Scan for the cell matching the given text and deliver its [x, y] coordinate at center. 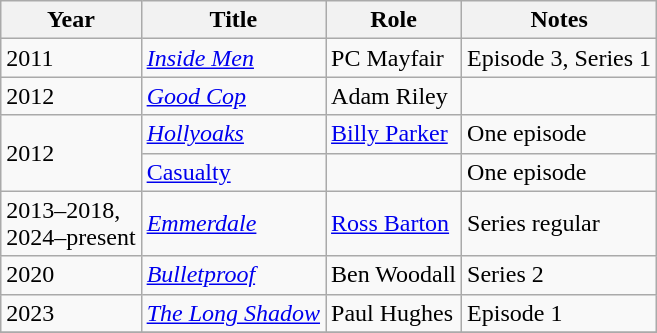
Series regular [560, 224]
2011 [71, 58]
Inside Men [233, 58]
Paul Hughes [394, 313]
2013–2018,2024–present [71, 224]
Notes [560, 20]
Episode 3, Series 1 [560, 58]
Year [71, 20]
Ross Barton [394, 224]
2023 [71, 313]
Series 2 [560, 275]
Ben Woodall [394, 275]
Adam Riley [394, 96]
Casualty [233, 172]
Hollyoaks [233, 134]
Role [394, 20]
Billy Parker [394, 134]
Good Cop [233, 96]
The Long Shadow [233, 313]
Title [233, 20]
Bulletproof [233, 275]
PC Mayfair [394, 58]
2020 [71, 275]
Episode 1 [560, 313]
Emmerdale [233, 224]
